Return the [x, y] coordinate for the center point of the cell that contains the specified text.  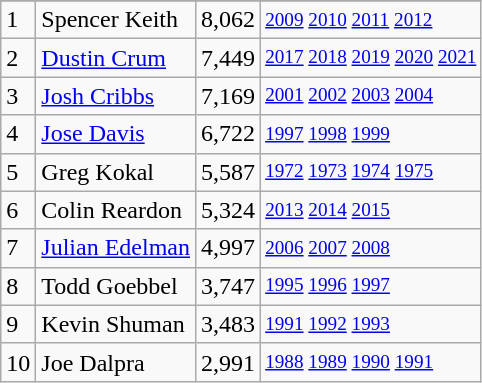
Spencer Keith [116, 20]
1 [18, 20]
5,587 [228, 172]
Colin Reardon [116, 210]
Joe Dalpra [116, 362]
6 [18, 210]
2017 2018 2019 2020 2021 [371, 58]
1988 1989 1990 1991 [371, 362]
4 [18, 134]
1991 1992 1993 [371, 324]
2,991 [228, 362]
2001 2002 2003 2004 [371, 96]
3,747 [228, 286]
6,722 [228, 134]
Jose Davis [116, 134]
4,997 [228, 248]
1997 1998 1999 [371, 134]
Dustin Crum [116, 58]
Julian Edelman [116, 248]
7,169 [228, 96]
8 [18, 286]
7,449 [228, 58]
2009 2010 2011 2012 [371, 20]
3 [18, 96]
5 [18, 172]
Josh Cribbs [116, 96]
8,062 [228, 20]
10 [18, 362]
Greg Kokal [116, 172]
2 [18, 58]
1972 1973 1974 1975 [371, 172]
Kevin Shuman [116, 324]
3,483 [228, 324]
9 [18, 324]
2006 2007 2008 [371, 248]
Todd Goebbel [116, 286]
1995 1996 1997 [371, 286]
7 [18, 248]
5,324 [228, 210]
2013 2014 2015 [371, 210]
